Locate the cell with the specified text and output its [X, Y] center coordinate. 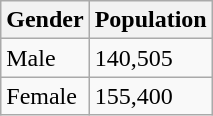
Female [45, 96]
155,400 [150, 96]
Male [45, 58]
Gender [45, 20]
140,505 [150, 58]
Population [150, 20]
